Detect which cell encompasses the target text, then output its [x, y] center coordinate. 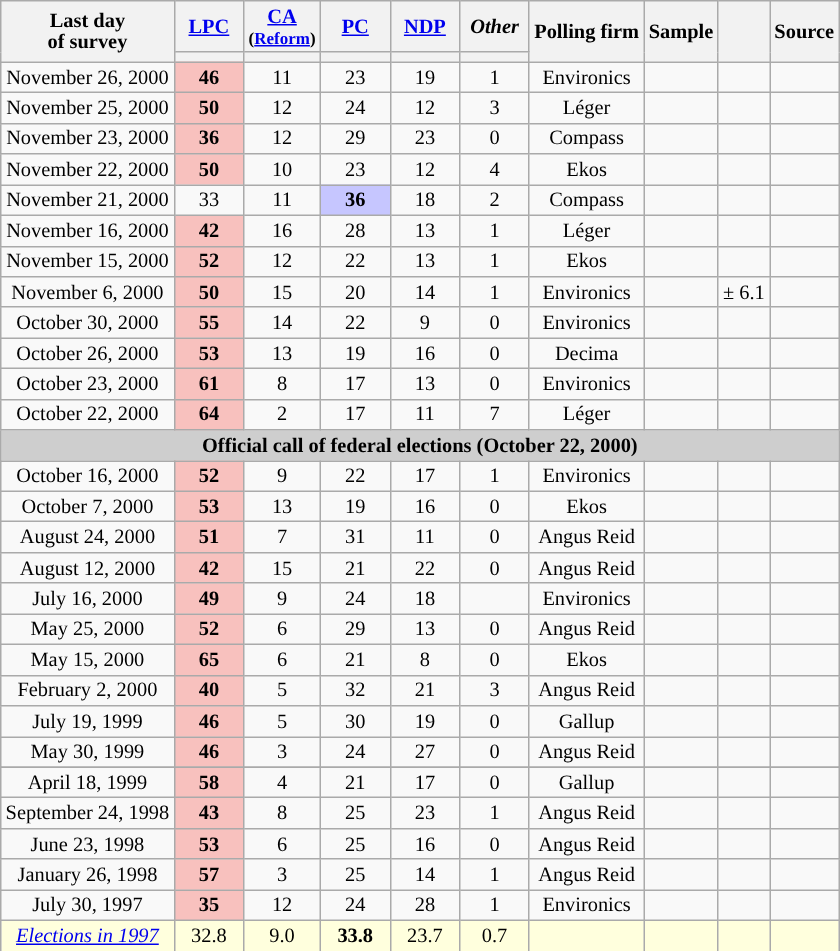
0.7 [495, 936]
May 15, 2000 [88, 660]
9.0 [282, 936]
October 7, 2000 [88, 506]
Sample [681, 30]
CA (Reform) [282, 26]
51 [209, 538]
November 23, 2000 [88, 138]
June 23, 1998 [88, 844]
32 [355, 690]
October 30, 2000 [88, 322]
43 [209, 812]
33 [209, 200]
33.8 [355, 936]
58 [209, 782]
November 15, 2000 [88, 262]
November 22, 2000 [88, 170]
27 [425, 752]
40 [209, 690]
May 30, 1999 [88, 752]
30 [355, 720]
Official call of federal elections (October 22, 2000) [420, 446]
49 [209, 598]
10 [282, 170]
32.8 [209, 936]
55 [209, 322]
January 26, 1998 [88, 874]
April 18, 1999 [88, 782]
Other [495, 26]
February 2, 2000 [88, 690]
November 26, 2000 [88, 78]
LPC [209, 26]
September 24, 1998 [88, 812]
Decima [586, 354]
November 25, 2000 [88, 108]
November 16, 2000 [88, 230]
July 19, 1999 [88, 720]
October 16, 2000 [88, 476]
October 22, 2000 [88, 414]
NDP [425, 26]
PC [355, 26]
Source [804, 30]
61 [209, 384]
October 23, 2000 [88, 384]
64 [209, 414]
65 [209, 660]
23.7 [425, 936]
20 [355, 292]
November 6, 2000 [88, 292]
July 30, 1997 [88, 904]
May 25, 2000 [88, 628]
Last day of survey [88, 30]
July 16, 2000 [88, 598]
October 26, 2000 [88, 354]
August 12, 2000 [88, 568]
August 24, 2000 [88, 538]
± 6.1 [744, 292]
Elections in 1997 [88, 936]
31 [355, 538]
November 21, 2000 [88, 200]
35 [209, 904]
Polling firm [586, 30]
57 [209, 874]
